Determine the (X, Y) coordinate at the center of the cell enclosing the given text.  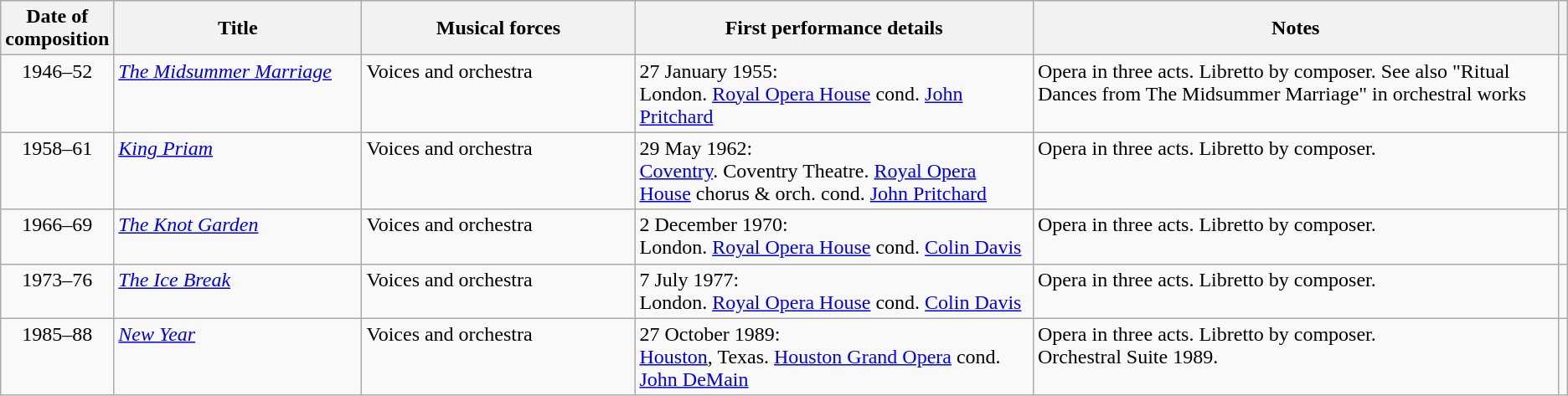
First performance details (834, 28)
27 October 1989: Houston, Texas. Houston Grand Opera cond. John DeMain (834, 357)
King Priam (238, 171)
Opera in three acts. Libretto by composer.Orchestral Suite 1989. (1295, 357)
1973–76 (57, 291)
Opera in three acts. Libretto by composer. See also "Ritual Dances from The Midsummer Marriage" in orchestral works (1295, 94)
Musical forces (498, 28)
1985–88 (57, 357)
Date of composition (57, 28)
New Year (238, 357)
The Midsummer Marriage (238, 94)
27 January 1955: London. Royal Opera House cond. John Pritchard (834, 94)
7 July 1977: London. Royal Opera House cond. Colin Davis (834, 291)
29 May 1962: Coventry. Coventry Theatre. Royal Opera House chorus & orch. cond. John Pritchard (834, 171)
The Knot Garden (238, 236)
1958–61 (57, 171)
Notes (1295, 28)
The Ice Break (238, 291)
1966–69 (57, 236)
Title (238, 28)
2 December 1970: London. Royal Opera House cond. Colin Davis (834, 236)
1946–52 (57, 94)
